Return (X, Y) of the center of cell containing provided text 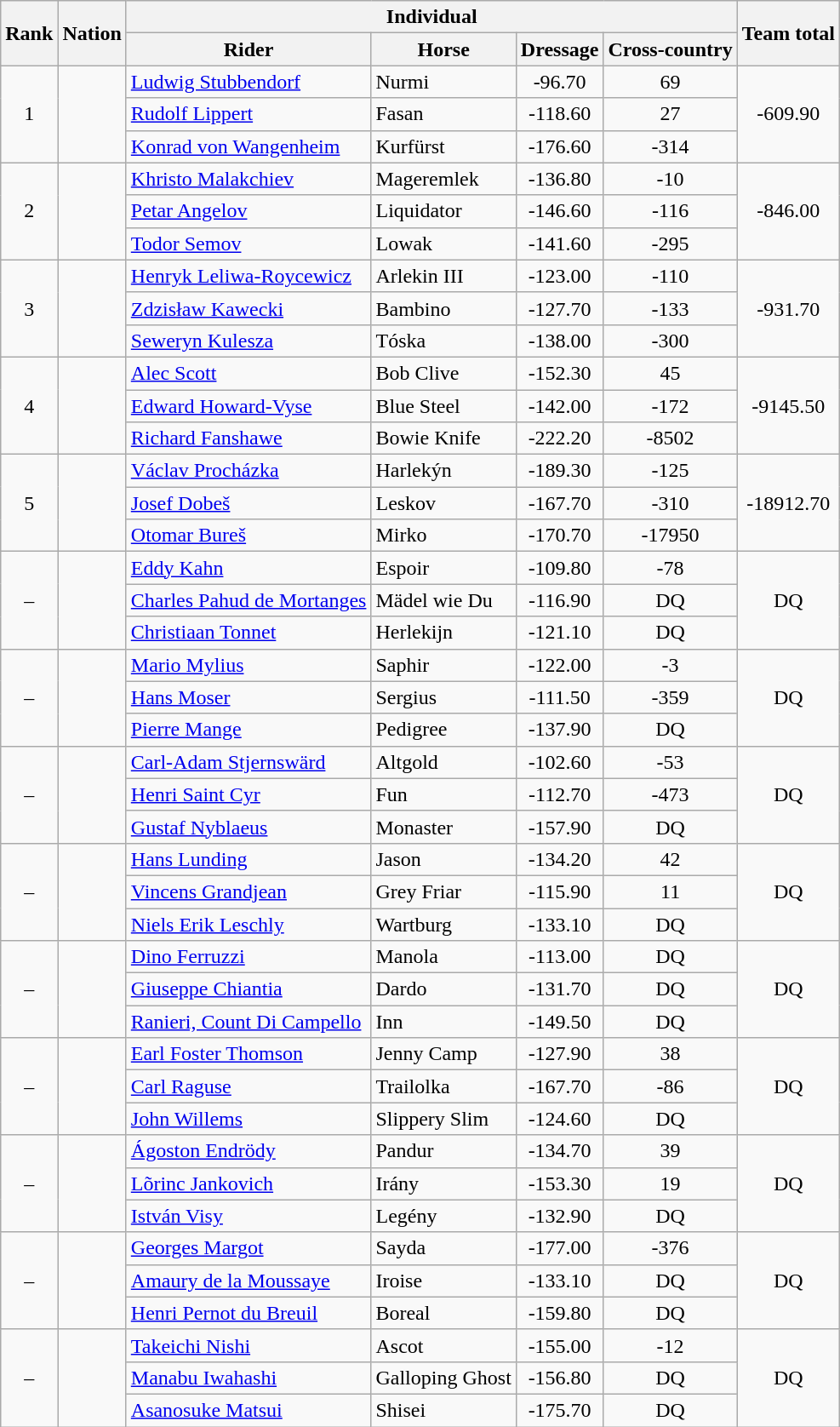
-12 (671, 1345)
Henri Saint Cyr (249, 794)
-113.00 (560, 957)
Todor Semov (249, 244)
Lowak (443, 244)
John Willems (249, 1119)
Henryk Leliwa-Roycewicz (249, 276)
Trailolka (443, 1086)
Seweryn Kulesza (249, 341)
-133 (671, 308)
38 (671, 1054)
Monaster (443, 827)
Fasan (443, 114)
-131.70 (560, 989)
Zdzisław Kawecki (249, 308)
Amaury de la Moussaye (249, 1281)
Henri Pernot du Breuil (249, 1313)
-222.20 (560, 438)
Mageremlek (443, 179)
Fun (443, 794)
Georges Margot (249, 1248)
-156.80 (560, 1378)
Blue Steel (443, 406)
-609.90 (788, 114)
Bambino (443, 308)
-3 (671, 665)
Christiaan Tonnet (249, 633)
-123.00 (560, 276)
-170.70 (560, 536)
Rank (29, 33)
Shisei (443, 1410)
-132.90 (560, 1216)
-138.00 (560, 341)
-142.00 (560, 406)
Grey Friar (443, 891)
Hans Lunding (249, 859)
-134.70 (560, 1151)
27 (671, 114)
Nation (92, 33)
19 (671, 1183)
Boreal (443, 1313)
Altgold (443, 762)
4 (29, 405)
-8502 (671, 438)
Ascot (443, 1345)
Hans Moser (249, 697)
Edward Howard-Vyse (249, 406)
Harlekýn (443, 471)
Wartburg (443, 924)
-17950 (671, 536)
-134.20 (560, 859)
Konrad von Wangenheim (249, 146)
Khristo Malakchiev (249, 179)
Herlekijn (443, 633)
-86 (671, 1086)
Charles Pahud de Mortanges (249, 600)
Leskov (443, 503)
-152.30 (560, 373)
Lõrinc Jankovich (249, 1183)
-102.60 (560, 762)
Niels Erik Leschly (249, 924)
Saphir (443, 665)
Mario Mylius (249, 665)
Sergius (443, 697)
Pandur (443, 1151)
39 (671, 1151)
Ágoston Endrödy (249, 1151)
Richard Fanshawe (249, 438)
-146.60 (560, 211)
Irány (443, 1183)
Team total (788, 33)
Espoir (443, 568)
Sayda (443, 1248)
Mädel wie Du (443, 600)
-9145.50 (788, 405)
-176.60 (560, 146)
Ludwig Stubbendorf (249, 82)
Pedigree (443, 730)
-124.60 (560, 1119)
-153.30 (560, 1183)
3 (29, 308)
11 (671, 891)
-109.80 (560, 568)
Liquidator (443, 211)
Ranieri, Count Di Campello (249, 1022)
Nurmi (443, 82)
-931.70 (788, 308)
Mirko (443, 536)
-127.70 (560, 308)
-359 (671, 697)
István Visy (249, 1216)
Horse (443, 49)
Kurfürst (443, 146)
Gustaf Nyblaeus (249, 827)
Inn (443, 1022)
Eddy Kahn (249, 568)
Manola (443, 957)
69 (671, 82)
Petar Angelov (249, 211)
Tóska (443, 341)
-121.10 (560, 633)
-846.00 (788, 211)
Cross-country (671, 49)
Pierre Mange (249, 730)
Galloping Ghost (443, 1378)
Earl Foster Thomson (249, 1054)
Manabu Iwahashi (249, 1378)
-177.00 (560, 1248)
Otomar Bureš (249, 536)
5 (29, 503)
-96.70 (560, 82)
1 (29, 114)
Giuseppe Chiantia (249, 989)
Alec Scott (249, 373)
-18912.70 (788, 503)
-78 (671, 568)
-314 (671, 146)
Rider (249, 49)
-376 (671, 1248)
Iroise (443, 1281)
Dino Ferruzzi (249, 957)
Takeichi Nishi (249, 1345)
-127.90 (560, 1054)
-115.90 (560, 891)
-141.60 (560, 244)
Josef Dobeš (249, 503)
Dardo (443, 989)
Bob Clive (443, 373)
-172 (671, 406)
-175.70 (560, 1410)
-136.80 (560, 179)
Asanosuke Matsui (249, 1410)
Slippery Slim (443, 1119)
-157.90 (560, 827)
Carl-Adam Stjernswärd (249, 762)
-125 (671, 471)
-155.00 (560, 1345)
-118.60 (560, 114)
Václav Procházka (249, 471)
Dressage (560, 49)
45 (671, 373)
-149.50 (560, 1022)
-159.80 (560, 1313)
-112.70 (560, 794)
-122.00 (560, 665)
-110 (671, 276)
Bowie Knife (443, 438)
Jenny Camp (443, 1054)
-116.90 (560, 600)
Carl Raguse (249, 1086)
Individual (431, 17)
2 (29, 211)
-310 (671, 503)
Arlekin III (443, 276)
42 (671, 859)
-111.50 (560, 697)
-189.30 (560, 471)
Jason (443, 859)
-116 (671, 211)
Legény (443, 1216)
-53 (671, 762)
Vincens Grandjean (249, 891)
-300 (671, 341)
-295 (671, 244)
-10 (671, 179)
-473 (671, 794)
-137.90 (560, 730)
Rudolf Lippert (249, 114)
